For the text-containing cell, return its midpoint in (x, y) coordinate format. 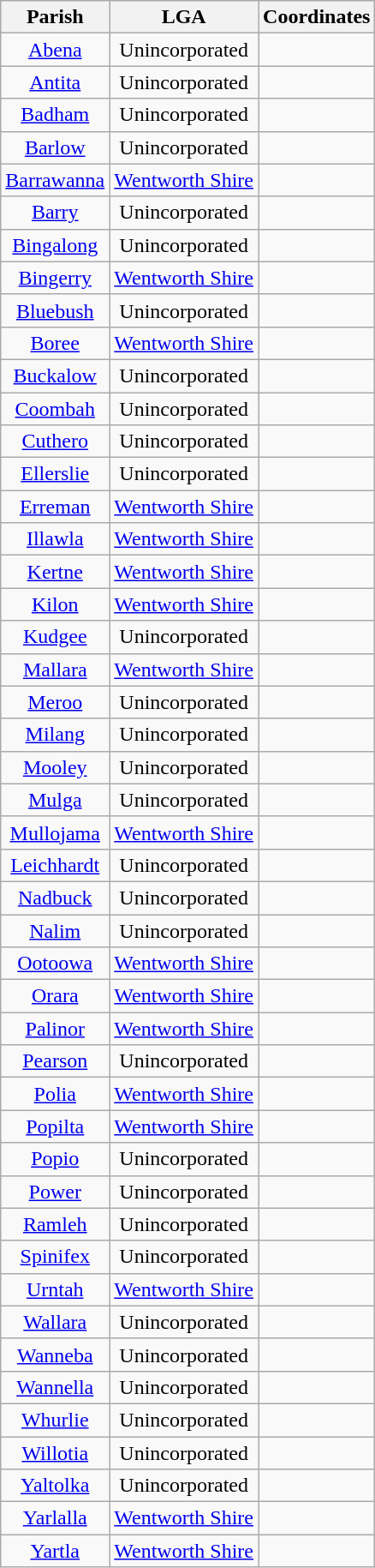
Bingalong (55, 245)
Wannella (55, 1387)
Whurlie (55, 1420)
Wallara (55, 1322)
Mallara (55, 670)
Pearson (55, 1061)
Spinifex (55, 1257)
Badham (55, 115)
Power (55, 1192)
Yartla (55, 1551)
Bingerry (55, 278)
Bluebush (55, 310)
Wanneba (55, 1355)
Mulga (55, 800)
Barlow (55, 147)
Mooley (55, 767)
Willotia (55, 1453)
Urntah (55, 1289)
Kudgee (55, 637)
Illawla (55, 539)
Leichhardt (55, 865)
Abena (55, 50)
Ootoowa (55, 964)
Cuthero (55, 442)
Coombah (55, 409)
Popilta (55, 1126)
Milang (55, 735)
Erreman (55, 507)
Kertne (55, 572)
Nalim (55, 930)
Antita (55, 82)
Buckalow (55, 375)
Yarlalla (55, 1518)
Orara (55, 996)
Palinor (55, 1029)
LGA (184, 17)
Polia (55, 1094)
Boree (55, 343)
Nadbuck (55, 898)
Popio (55, 1159)
Coordinates (317, 17)
Parish (55, 17)
Barrawanna (55, 180)
Mullojama (55, 832)
Meroo (55, 702)
Ramleh (55, 1224)
Yaltolka (55, 1486)
Ellerslie (55, 474)
Barry (55, 213)
Kilon (55, 604)
